For the text-containing cell, return its midpoint in [X, Y] coordinate format. 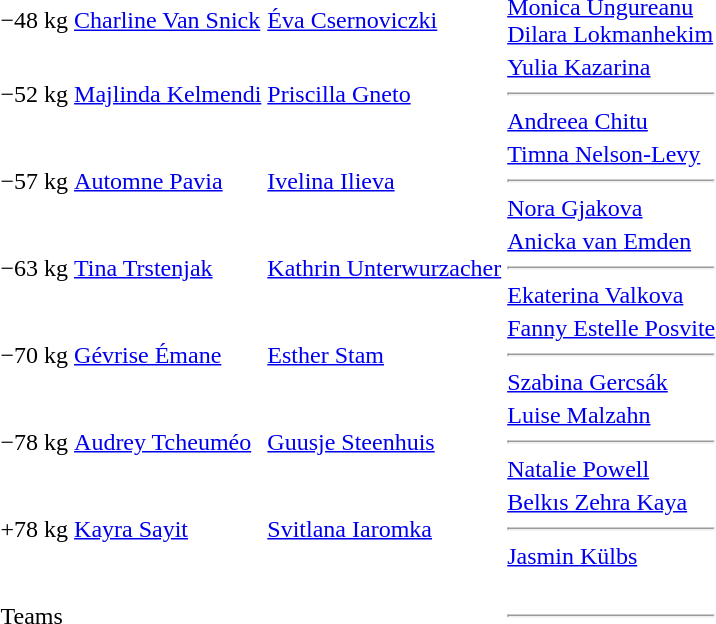
Ivelina Ilieva [384, 181]
Tina Trstenjak [168, 268]
Esther Stam [384, 355]
Automne Pavia [168, 181]
Guusje Steenhuis [384, 442]
Svitlana Iaromka [384, 529]
Audrey Tcheuméo [168, 442]
Gévrise Émane [168, 355]
Majlinda Kelmendi [168, 94]
Kathrin Unterwurzacher [384, 268]
Kayra Sayit [168, 529]
Priscilla Gneto [384, 94]
